Scan for the cell matching the given text and deliver its (x, y) coordinate at center. 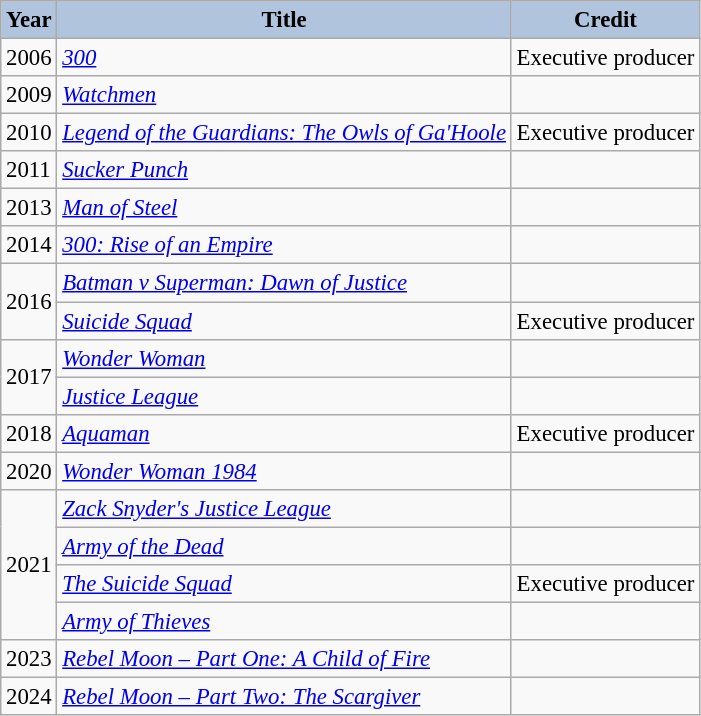
Batman v Superman: Dawn of Justice (284, 283)
Sucker Punch (284, 170)
Army of Thieves (284, 621)
Watchmen (284, 95)
300 (284, 58)
2009 (29, 95)
Man of Steel (284, 208)
Year (29, 20)
2018 (29, 433)
2021 (29, 565)
Aquaman (284, 433)
Credit (605, 20)
Army of the Dead (284, 546)
The Suicide Squad (284, 584)
Wonder Woman (284, 358)
2024 (29, 697)
Rebel Moon – Part Two: The Scargiver (284, 697)
2017 (29, 376)
Suicide Squad (284, 321)
Zack Snyder's Justice League (284, 509)
2023 (29, 659)
2020 (29, 471)
2013 (29, 208)
Legend of the Guardians: The Owls of Ga'Hoole (284, 133)
Justice League (284, 396)
2010 (29, 133)
2006 (29, 58)
2014 (29, 245)
Wonder Woman 1984 (284, 471)
2011 (29, 170)
300: Rise of an Empire (284, 245)
2016 (29, 302)
Rebel Moon – Part One: A Child of Fire (284, 659)
Title (284, 20)
